Scan for the cell matching the given text and deliver its [x, y] coordinate at center. 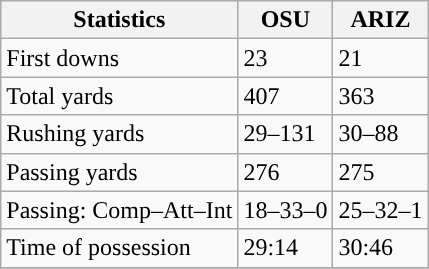
Rushing yards [120, 134]
276 [286, 172]
30–88 [380, 134]
21 [380, 58]
Passing: Comp–Att–Int [120, 210]
25–32–1 [380, 210]
First downs [120, 58]
Statistics [120, 20]
275 [380, 172]
18–33–0 [286, 210]
Passing yards [120, 172]
Total yards [120, 96]
ARIZ [380, 20]
407 [286, 96]
29–131 [286, 134]
OSU [286, 20]
30:46 [380, 248]
23 [286, 58]
Time of possession [120, 248]
363 [380, 96]
29:14 [286, 248]
